Identify which cell holds the provided text, then report its [x, y] central coordinate. 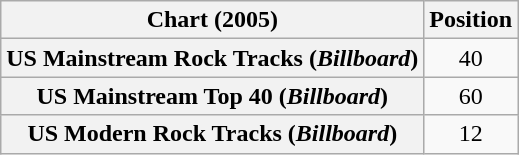
US Modern Rock Tracks (Billboard) [212, 134]
60 [471, 96]
40 [471, 58]
Chart (2005) [212, 20]
US Mainstream Rock Tracks (Billboard) [212, 58]
12 [471, 134]
Position [471, 20]
US Mainstream Top 40 (Billboard) [212, 96]
